Detect which cell encompasses the target text, then output its [X, Y] center coordinate. 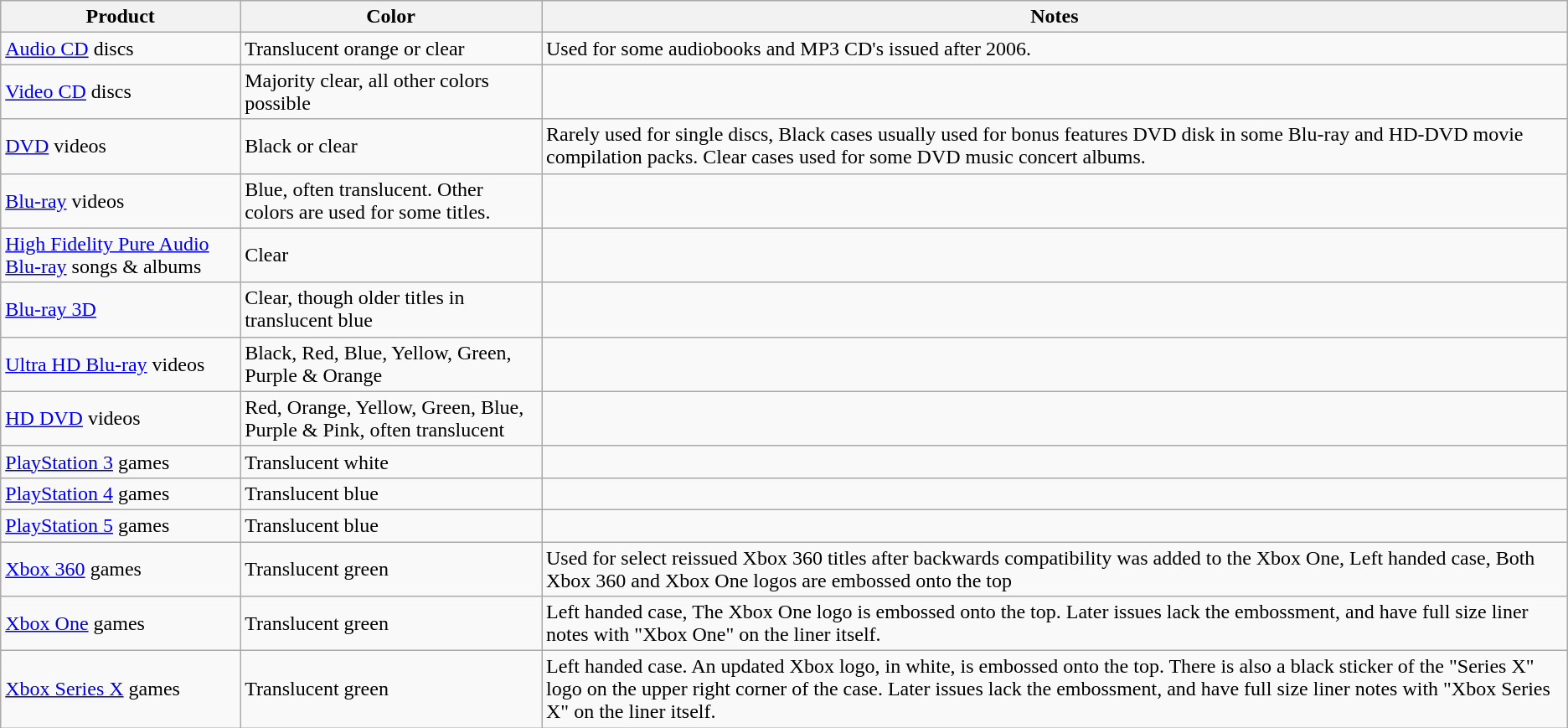
Black, Red, Blue, Yellow, Green, Purple & Orange [391, 364]
Blue, often translucent. Other colors are used for some titles. [391, 201]
PlayStation 5 games [121, 525]
Red, Orange, Yellow, Green, Blue, Purple & Pink, often translucent [391, 419]
High Fidelity Pure Audio Blu-ray songs & albums [121, 255]
Translucent orange or clear [391, 49]
Ultra HD Blu-ray videos [121, 364]
Used for some audiobooks and MP3 CD's issued after 2006. [1054, 49]
Clear [391, 255]
Blu-ray videos [121, 201]
Black or clear [391, 146]
HD DVD videos [121, 419]
Xbox One games [121, 623]
Majority clear, all other colors possible [391, 92]
Clear, though older titles in translucent blue [391, 310]
Xbox 360 games [121, 568]
PlayStation 4 games [121, 493]
PlayStation 3 games [121, 462]
Xbox Series X games [121, 689]
Notes [1054, 17]
Color [391, 17]
Product [121, 17]
Blu-ray 3D [121, 310]
DVD videos [121, 146]
Translucent white [391, 462]
Audio CD discs [121, 49]
Video CD discs [121, 92]
